From the cell containing the given text, extract its center point as (x, y) coordinate. 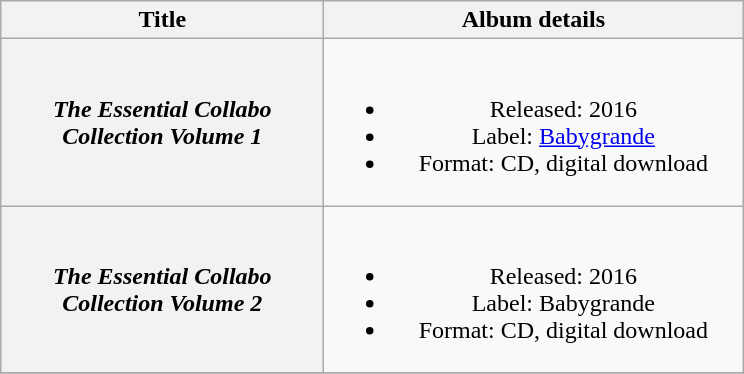
Title (162, 20)
The Essential Collabo Collection Volume 2 (162, 290)
Album details (534, 20)
The Essential Collabo Collection Volume 1 (162, 122)
